Provide the [X, Y] coordinate of the cell's center where the given text is located.  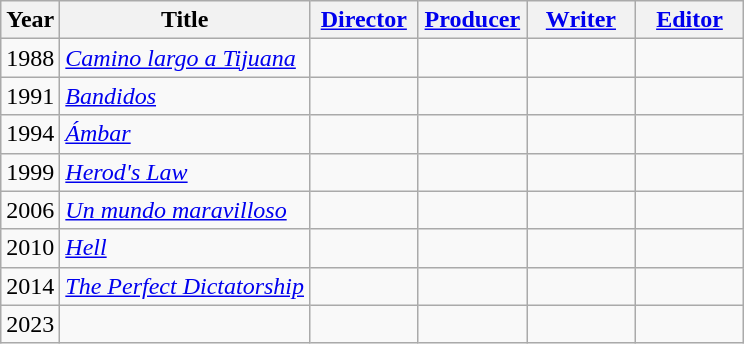
The Perfect Dictatorship [185, 286]
Herod's Law [185, 172]
Bandidos [185, 96]
Director [364, 20]
2010 [30, 248]
Title [185, 20]
Editor [690, 20]
1988 [30, 58]
Un mundo maravilloso [185, 210]
1991 [30, 96]
Writer [582, 20]
Hell [185, 248]
Camino largo a Tijuana [185, 58]
1999 [30, 172]
Producer [472, 20]
2023 [30, 324]
Year [30, 20]
Ámbar [185, 134]
2014 [30, 286]
1994 [30, 134]
2006 [30, 210]
